Extract the [X, Y] coordinate from the center of the cell holding the provided text.  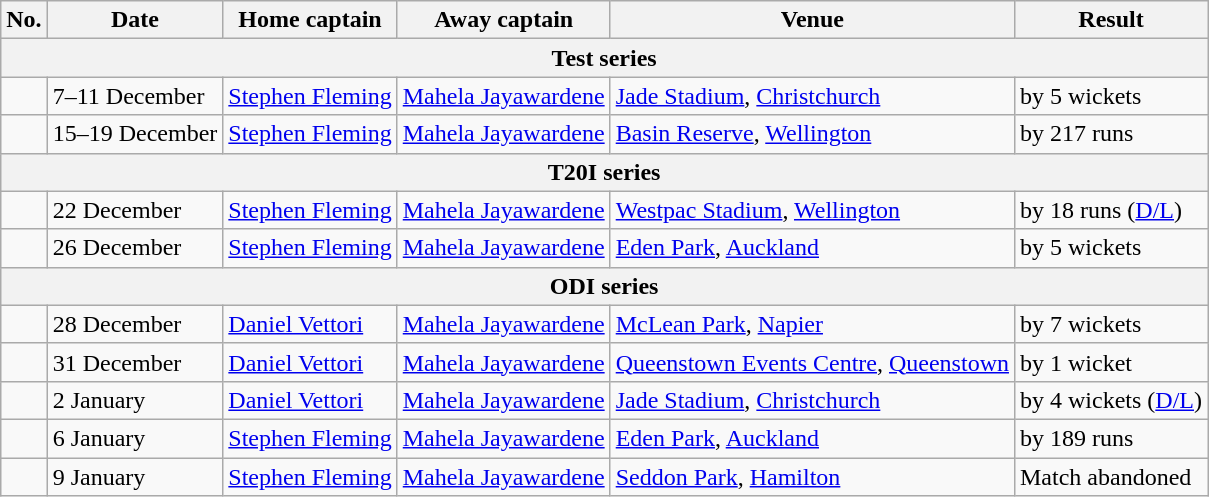
2 January [135, 400]
by 217 runs [1110, 134]
22 December [135, 210]
Westpac Stadium, Wellington [812, 210]
McLean Park, Napier [812, 324]
Queenstown Events Centre, Queenstown [812, 362]
Venue [812, 20]
Date [135, 20]
by 189 runs [1110, 438]
9 January [135, 477]
Away captain [504, 20]
T20I series [604, 172]
Home captain [310, 20]
by 18 runs (D/L) [1110, 210]
31 December [135, 362]
Seddon Park, Hamilton [812, 477]
ODI series [604, 286]
15–19 December [135, 134]
Test series [604, 58]
by 7 wickets [1110, 324]
Basin Reserve, Wellington [812, 134]
26 December [135, 248]
No. [24, 20]
Match abandoned [1110, 477]
by 1 wicket [1110, 362]
28 December [135, 324]
7–11 December [135, 96]
by 4 wickets (D/L) [1110, 400]
Result [1110, 20]
6 January [135, 438]
